Determine the [X, Y] coordinate at the center of the cell enclosing the given text.  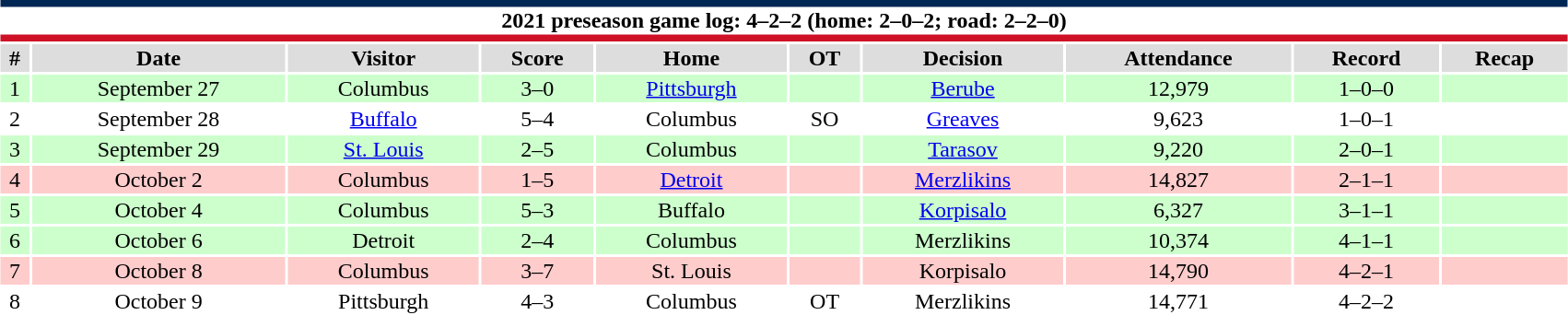
4–1–1 [1366, 240]
6 [15, 240]
Berube [962, 88]
October 6 [158, 240]
14,790 [1178, 271]
Record [1366, 58]
9,623 [1178, 119]
5–4 [537, 119]
1 [15, 88]
5 [15, 210]
October 8 [158, 271]
10,374 [1178, 240]
1–5 [537, 180]
2021 preseason game log: 4–2–2 (home: 2–0–2; road: 2–2–0) [784, 20]
2 [15, 119]
September 27 [158, 88]
4 [15, 180]
4–3 [537, 301]
2–1–1 [1366, 180]
# [15, 58]
SO [825, 119]
Attendance [1178, 58]
October 4 [158, 210]
7 [15, 271]
14,827 [1178, 180]
4–2–1 [1366, 271]
3 [15, 149]
Visitor [383, 58]
5–3 [537, 210]
2–4 [537, 240]
Date [158, 58]
Recap [1504, 58]
14,771 [1178, 301]
9,220 [1178, 149]
2–0–1 [1366, 149]
3–1–1 [1366, 210]
4–2–2 [1366, 301]
1–0–0 [1366, 88]
September 28 [158, 119]
Score [537, 58]
Home [691, 58]
3–7 [537, 271]
12,979 [1178, 88]
1–0–1 [1366, 119]
6,327 [1178, 210]
October 9 [158, 301]
September 29 [158, 149]
Decision [962, 58]
October 2 [158, 180]
2–5 [537, 149]
Tarasov [962, 149]
8 [15, 301]
3–0 [537, 88]
Greaves [962, 119]
